Extract the (x, y) coordinate from the center of the cell holding the provided text.  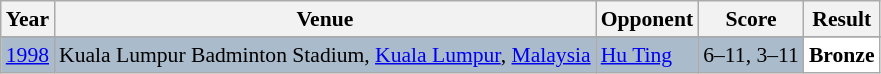
Opponent (648, 19)
Year (28, 19)
6–11, 3–11 (751, 55)
Result (842, 19)
Hu Ting (648, 55)
Score (751, 19)
Venue (325, 19)
Bronze (842, 55)
Kuala Lumpur Badminton Stadium, Kuala Lumpur, Malaysia (325, 55)
1998 (28, 55)
